Return [X, Y] of the center of cell containing provided text 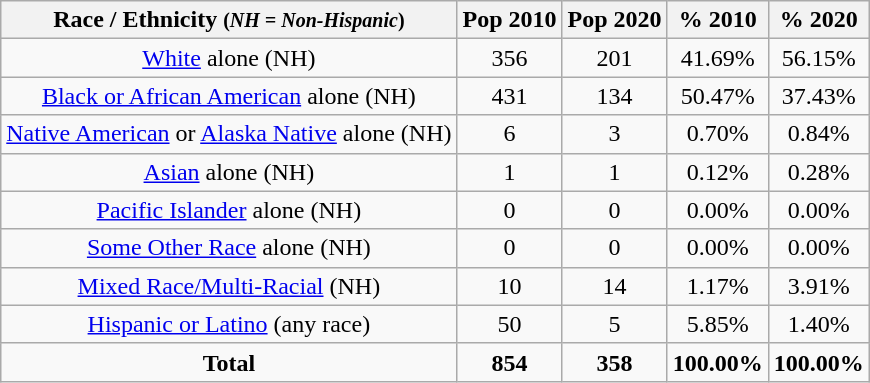
50.47% [718, 96]
37.43% [818, 96]
201 [614, 58]
Asian alone (NH) [229, 172]
% 2010 [718, 20]
6 [510, 134]
Race / Ethnicity (NH = Non-Hispanic) [229, 20]
Native American or Alaska Native alone (NH) [229, 134]
0.70% [718, 134]
431 [510, 96]
41.69% [718, 58]
10 [510, 286]
5.85% [718, 324]
5 [614, 324]
Pacific Islander alone (NH) [229, 210]
3 [614, 134]
0.28% [818, 172]
14 [614, 286]
Hispanic or Latino (any race) [229, 324]
1.40% [818, 324]
White alone (NH) [229, 58]
854 [510, 362]
Pop 2020 [614, 20]
Black or African American alone (NH) [229, 96]
3.91% [818, 286]
50 [510, 324]
Mixed Race/Multi-Racial (NH) [229, 286]
Pop 2010 [510, 20]
356 [510, 58]
1.17% [718, 286]
% 2020 [818, 20]
134 [614, 96]
Total [229, 362]
56.15% [818, 58]
358 [614, 362]
Some Other Race alone (NH) [229, 248]
0.84% [818, 134]
0.12% [718, 172]
